Identify which cell holds the provided text, then report its (X, Y) central coordinate. 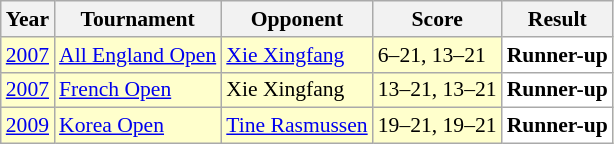
2009 (28, 126)
Korea Open (138, 126)
Tine Rasmussen (296, 126)
Tournament (138, 19)
19–21, 19–21 (438, 126)
Year (28, 19)
Opponent (296, 19)
French Open (138, 90)
Result (558, 19)
All England Open (138, 55)
13–21, 13–21 (438, 90)
Score (438, 19)
6–21, 13–21 (438, 55)
